Extract the (x, y) coordinate from the center of the cell holding the provided text.  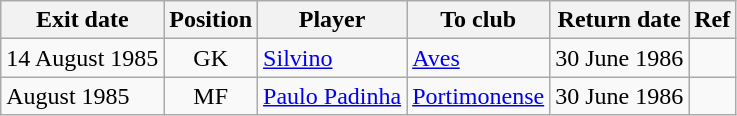
Position (211, 20)
Paulo Padinha (332, 96)
Return date (620, 20)
Player (332, 20)
Portimonense (478, 96)
GK (211, 58)
To club (478, 20)
14 August 1985 (82, 58)
MF (211, 96)
Ref (712, 20)
Aves (478, 58)
August 1985 (82, 96)
Exit date (82, 20)
Silvino (332, 58)
